From the cell containing the given text, extract its center point as (X, Y) coordinate. 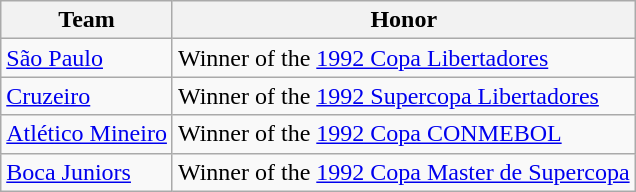
Winner of the 1992 Copa Libertadores (404, 58)
Team (87, 20)
Winner of the 1992 Supercopa Libertadores (404, 96)
Cruzeiro (87, 96)
São Paulo (87, 58)
Atlético Mineiro (87, 134)
Boca Juniors (87, 172)
Winner of the 1992 Copa Master de Supercopa (404, 172)
Honor (404, 20)
Winner of the 1992 Copa CONMEBOL (404, 134)
